Identify which cell holds the provided text, then report its [x, y] central coordinate. 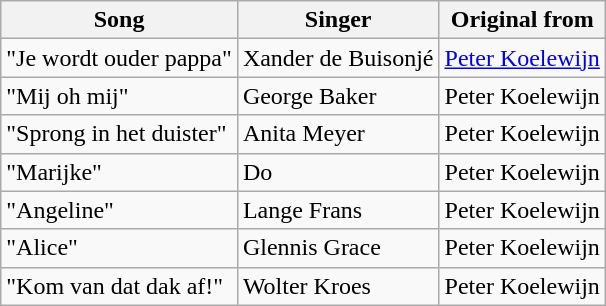
"Angeline" [120, 210]
Do [338, 172]
"Marijke" [120, 172]
Xander de Buisonjé [338, 58]
Anita Meyer [338, 134]
Wolter Kroes [338, 286]
"Sprong in het duister" [120, 134]
Original from [522, 20]
"Mij oh mij" [120, 96]
"Kom van dat dak af!" [120, 286]
Song [120, 20]
George Baker [338, 96]
Glennis Grace [338, 248]
Lange Frans [338, 210]
"Je wordt ouder pappa" [120, 58]
"Alice" [120, 248]
Singer [338, 20]
